Return the (x, y) coordinate for the center point of the cell that contains the specified text.  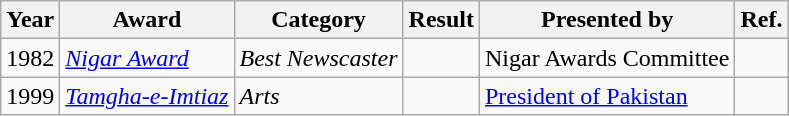
1982 (30, 58)
President of Pakistan (606, 96)
1999 (30, 96)
Nigar Awards Committee (606, 58)
Tamgha-e-Imtiaz (147, 96)
Presented by (606, 20)
Arts (318, 96)
Result (441, 20)
Award (147, 20)
Best Newscaster (318, 58)
Year (30, 20)
Nigar Award (147, 58)
Ref. (762, 20)
Category (318, 20)
